Extract the (X, Y) coordinate from the center of the cell holding the provided text.  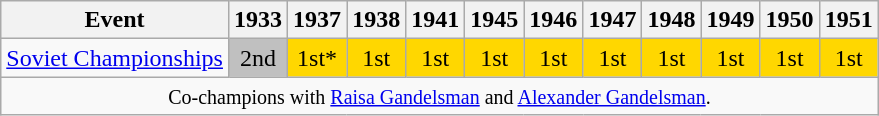
1949 (730, 20)
Co-champions with Raisa Gandelsman and Alexander Gandelsman. (440, 96)
1950 (790, 20)
1951 (848, 20)
1937 (318, 20)
1945 (494, 20)
1941 (436, 20)
Event (115, 20)
1938 (376, 20)
1st* (318, 58)
1947 (612, 20)
1948 (672, 20)
1933 (258, 20)
Soviet Championships (115, 58)
2nd (258, 58)
1946 (554, 20)
